For the text-containing cell, return its midpoint in [x, y] coordinate format. 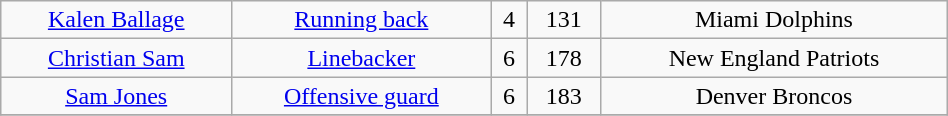
178 [564, 58]
Kalen Ballage [116, 20]
Miami Dolphins [774, 20]
Linebacker [362, 58]
New England Patriots [774, 58]
Christian Sam [116, 58]
Running back [362, 20]
183 [564, 96]
Sam Jones [116, 96]
Denver Broncos [774, 96]
131 [564, 20]
4 [509, 20]
Offensive guard [362, 96]
